Detect which cell encompasses the target text, then output its (X, Y) center coordinate. 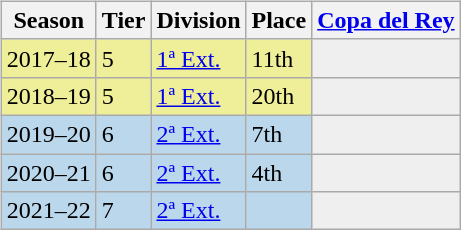
Division (198, 20)
4th (279, 173)
7 (124, 211)
7th (279, 134)
20th (279, 96)
Copa del Rey (386, 20)
Season (48, 20)
Place (279, 20)
11th (279, 58)
Tier (124, 20)
2019–20 (48, 134)
2021–22 (48, 211)
2017–18 (48, 58)
2018–19 (48, 96)
2020–21 (48, 173)
